Determine the (x, y) coordinate at the center of the cell enclosing the given text.  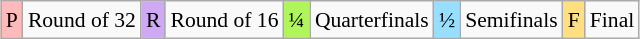
Round of 16 (224, 20)
F (574, 20)
½ (447, 20)
Semifinals (511, 20)
P (12, 20)
¼ (297, 20)
Final (612, 20)
Round of 32 (82, 20)
R (154, 20)
Quarterfinals (372, 20)
